Locate the cell with the specified text and output its (x, y) center coordinate. 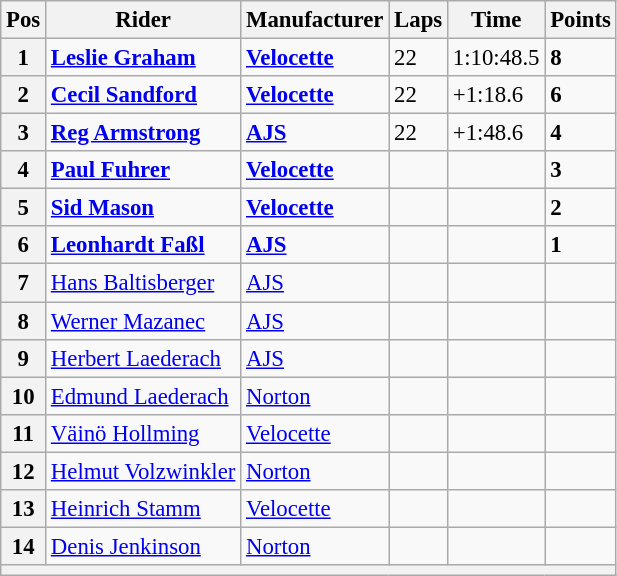
1:10:48.5 (496, 58)
Reg Armstrong (144, 133)
Werner Mazanec (144, 321)
Denis Jenkinson (144, 546)
Leonhardt Faßl (144, 245)
11 (24, 433)
Pos (24, 20)
Cecil Sandford (144, 95)
10 (24, 396)
Leslie Graham (144, 58)
Manufacturer (315, 20)
Points (580, 20)
Paul Fuhrer (144, 170)
14 (24, 546)
+1:18.6 (496, 95)
Heinrich Stamm (144, 509)
Sid Mason (144, 208)
+1:48.6 (496, 133)
9 (24, 358)
Time (496, 20)
Edmund Laederach (144, 396)
Herbert Laederach (144, 358)
12 (24, 471)
Väinö Hollming (144, 433)
5 (24, 208)
Hans Baltisberger (144, 283)
Rider (144, 20)
13 (24, 509)
Helmut Volzwinkler (144, 471)
7 (24, 283)
Laps (418, 20)
